For the text-containing cell, return its midpoint in (X, Y) coordinate format. 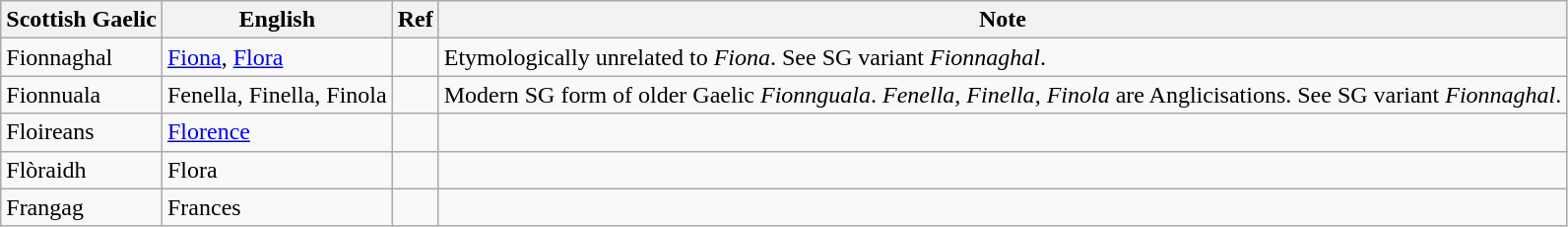
Ref (416, 20)
Fionnuala (82, 95)
Note (1003, 20)
Fiona, Flora (277, 57)
Frangag (82, 207)
Flora (277, 170)
Scottish Gaelic (82, 20)
Floireans (82, 132)
Fionnaghal (82, 57)
Florence (277, 132)
Flòraidh (82, 170)
Fenella, Finella, Finola (277, 95)
English (277, 20)
Modern SG form of older Gaelic Fionnguala. Fenella, Finella, Finola are Anglicisations. See SG variant Fionnaghal. (1003, 95)
Frances (277, 207)
Etymologically unrelated to Fiona. See SG variant Fionnaghal. (1003, 57)
